Output the [X, Y] coordinate of the center of the cell containing the given text.  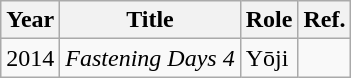
Yōji [269, 58]
Role [269, 20]
2014 [30, 58]
Ref. [324, 20]
Year [30, 20]
Title [150, 20]
Fastening Days 4 [150, 58]
